Search for the cell housing the specified text and yield its [x, y] center coordinate. 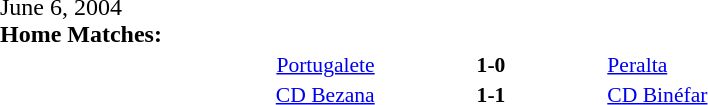
1-0 [492, 64]
